Scan for the cell matching the given text and deliver its (x, y) coordinate at center. 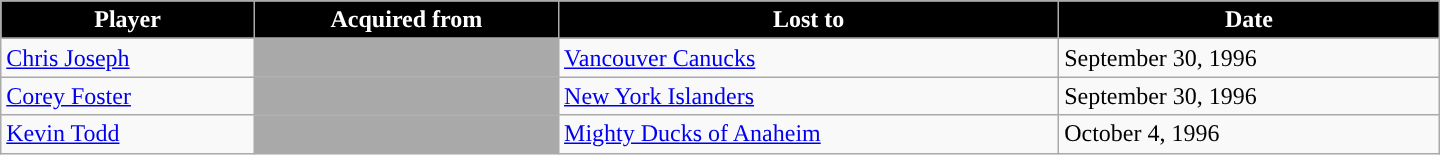
Kevin Todd (128, 134)
Acquired from (406, 20)
October 4, 1996 (1250, 134)
Lost to (809, 20)
Player (128, 20)
Date (1250, 20)
Vancouver Canucks (809, 58)
New York Islanders (809, 96)
Chris Joseph (128, 58)
Mighty Ducks of Anaheim (809, 134)
Corey Foster (128, 96)
